Search for the cell housing the specified text and yield its (X, Y) center coordinate. 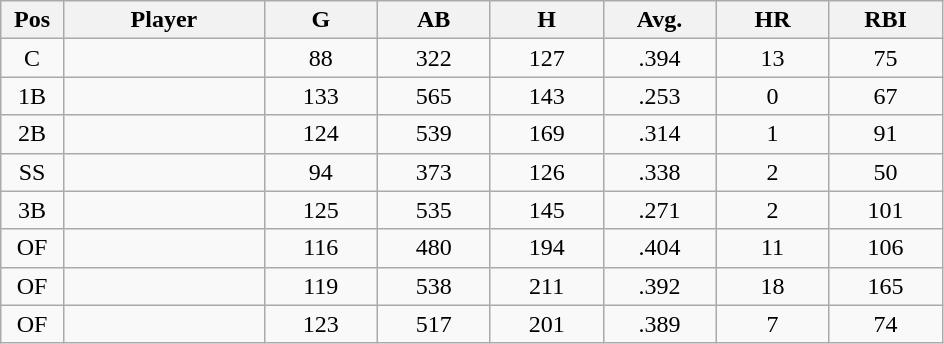
165 (886, 286)
106 (886, 248)
1B (32, 96)
211 (546, 286)
7 (772, 324)
Pos (32, 20)
3B (32, 210)
538 (434, 286)
50 (886, 172)
124 (320, 134)
125 (320, 210)
11 (772, 248)
G (320, 20)
.338 (660, 172)
1 (772, 134)
2B (32, 134)
18 (772, 286)
480 (434, 248)
.389 (660, 324)
133 (320, 96)
101 (886, 210)
67 (886, 96)
539 (434, 134)
C (32, 58)
143 (546, 96)
91 (886, 134)
169 (546, 134)
.404 (660, 248)
194 (546, 248)
127 (546, 58)
Avg. (660, 20)
Player (164, 20)
123 (320, 324)
74 (886, 324)
13 (772, 58)
145 (546, 210)
94 (320, 172)
116 (320, 248)
201 (546, 324)
517 (434, 324)
.392 (660, 286)
.253 (660, 96)
565 (434, 96)
H (546, 20)
HR (772, 20)
535 (434, 210)
75 (886, 58)
.271 (660, 210)
322 (434, 58)
119 (320, 286)
.314 (660, 134)
SS (32, 172)
0 (772, 96)
RBI (886, 20)
AB (434, 20)
.394 (660, 58)
373 (434, 172)
126 (546, 172)
88 (320, 58)
